From the cell containing the given text, extract its center point as (x, y) coordinate. 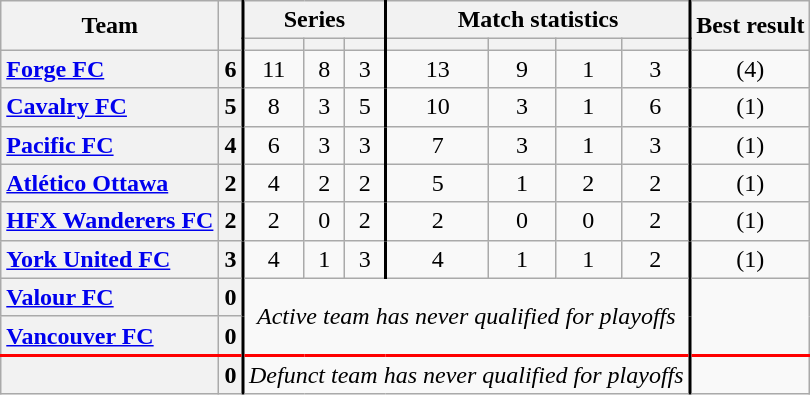
11 (274, 69)
HFX Wanderers FC (110, 221)
Valour FC (110, 297)
Series (314, 20)
Cavalry FC (110, 107)
10 (438, 107)
(4) (750, 69)
Active team has never qualified for playoffs (466, 316)
Best result (750, 26)
13 (438, 69)
Vancouver FC (110, 336)
Atlético Ottawa (110, 183)
Defunct team has never qualified for playoffs (466, 374)
7 (438, 145)
Match statistics (538, 20)
Forge FC (110, 69)
Team (110, 26)
9 (522, 69)
Pacific FC (110, 145)
York United FC (110, 259)
